Determine the [X, Y] coordinate at the center of the cell enclosing the given text.  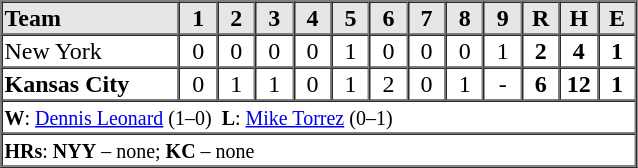
- [503, 84]
E [617, 18]
12 [579, 84]
9 [503, 18]
7 [427, 18]
3 [274, 18]
Kansas City [91, 84]
R [541, 18]
Team [91, 18]
New York [91, 50]
H [579, 18]
HRs: NYY – none; KC – none [319, 150]
8 [465, 18]
W: Dennis Leonard (1–0) L: Mike Torrez (0–1) [319, 116]
5 [350, 18]
